Detect which cell encompasses the target text, then output its [X, Y] center coordinate. 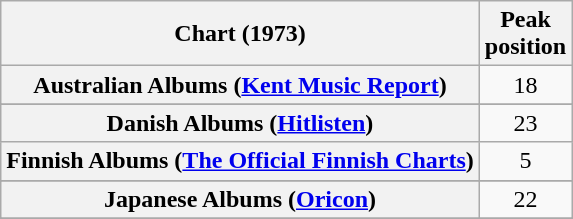
Finnish Albums (The Official Finnish Charts) [240, 161]
23 [525, 123]
Danish Albums (Hitlisten) [240, 123]
Chart (1973) [240, 34]
22 [525, 199]
Japanese Albums (Oricon) [240, 199]
5 [525, 161]
Peakposition [525, 34]
18 [525, 85]
Australian Albums (Kent Music Report) [240, 85]
